For the text-containing cell, return its midpoint in [x, y] coordinate format. 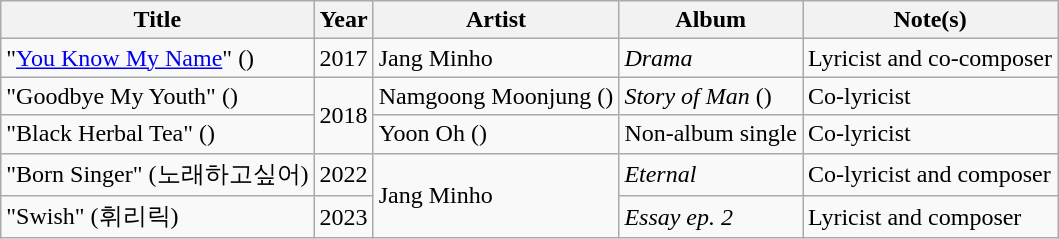
"Goodbye My Youth" () [158, 96]
Non-album single [711, 134]
"Born Singer" (노래하고싶어) [158, 174]
"Swish" (휘리릭) [158, 218]
Year [344, 20]
Co-lyricist and composer [930, 174]
Essay ep. 2 [711, 218]
2023 [344, 218]
Artist [496, 20]
2017 [344, 58]
Yoon Oh () [496, 134]
Note(s) [930, 20]
Drama [711, 58]
2018 [344, 115]
Namgoong Moonjung () [496, 96]
Album [711, 20]
Story of Man () [711, 96]
Title [158, 20]
Eternal [711, 174]
Lyricist and co-composer [930, 58]
2022 [344, 174]
"Black Herbal Tea" () [158, 134]
"You Know My Name" () [158, 58]
Lyricist and composer [930, 218]
